Locate the cell with the specified text and output its (x, y) center coordinate. 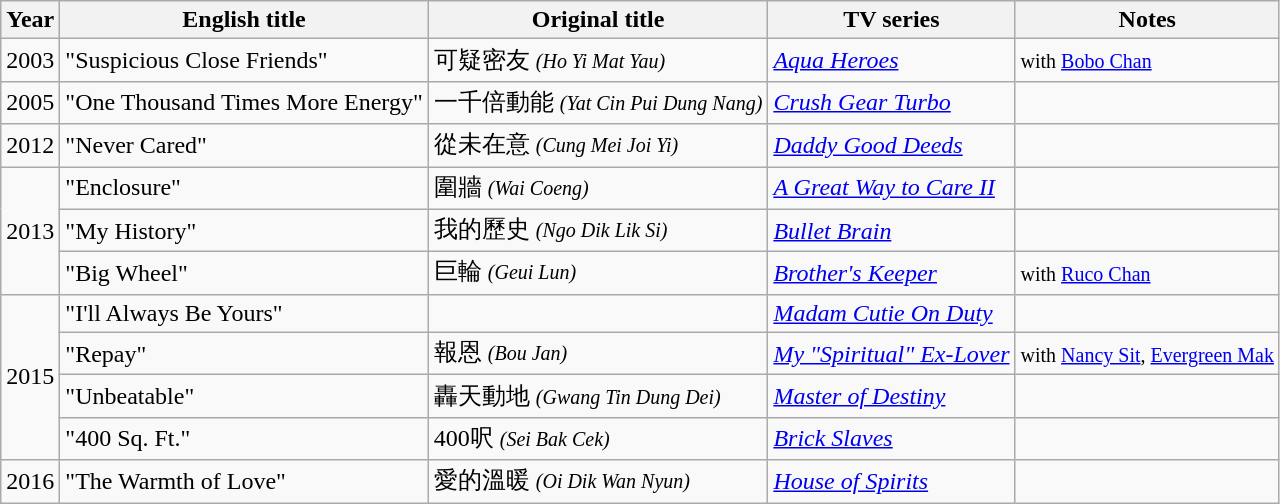
Year (30, 20)
一千倍動能 (Yat Cin Pui Dung Nang) (598, 102)
Notes (1147, 20)
with Bobo Chan (1147, 60)
2012 (30, 146)
2016 (30, 482)
2005 (30, 102)
TV series (892, 20)
我的歷史 (Ngo Dik Lik Si) (598, 230)
with Ruco Chan (1147, 274)
"Repay" (244, 354)
Master of Destiny (892, 396)
Brother's Keeper (892, 274)
報恩 (Bou Jan) (598, 354)
2015 (30, 377)
House of Spirits (892, 482)
Madam Cutie On Duty (892, 313)
2003 (30, 60)
"400 Sq. Ft." (244, 438)
English title (244, 20)
Brick Slaves (892, 438)
Crush Gear Turbo (892, 102)
"Never Cared" (244, 146)
"One Thousand Times More Energy" (244, 102)
"Big Wheel" (244, 274)
A Great Way to Care II (892, 188)
Bullet Brain (892, 230)
Original title (598, 20)
"I'll Always Be Yours" (244, 313)
2013 (30, 230)
Daddy Good Deeds (892, 146)
愛的溫暖 (Oi Dik Wan Nyun) (598, 482)
"Unbeatable" (244, 396)
"Suspicious Close Friends" (244, 60)
My "Spiritual" Ex-Lover (892, 354)
"The Warmth of Love" (244, 482)
with Nancy Sit, Evergreen Mak (1147, 354)
圍牆 (Wai Coeng) (598, 188)
巨輪 (Geui Lun) (598, 274)
Aqua Heroes (892, 60)
"Enclosure" (244, 188)
"My History" (244, 230)
轟天動地 (Gwang Tin Dung Dei) (598, 396)
可疑密友 (Ho Yi Mat Yau) (598, 60)
400呎 (Sei Bak Cek) (598, 438)
從未在意 (Cung Mei Joi Yi) (598, 146)
